For the text-containing cell, return its midpoint in [x, y] coordinate format. 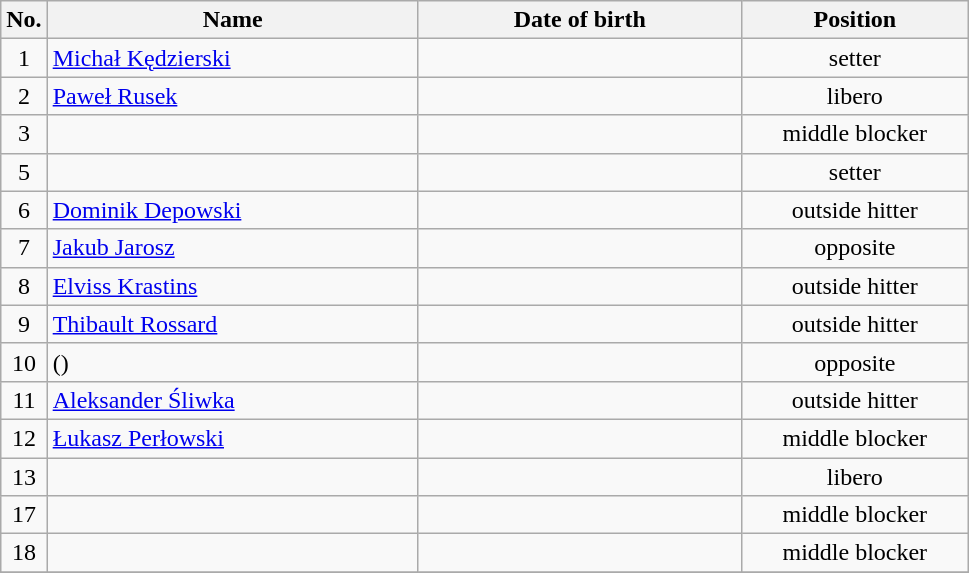
12 [24, 438]
Michał Kędzierski [232, 58]
() [232, 362]
Elviss Krastins [232, 286]
Aleksander Śliwka [232, 400]
Name [232, 20]
17 [24, 515]
9 [24, 324]
10 [24, 362]
Position [854, 20]
Jakub Jarosz [232, 248]
Dominik Depowski [232, 210]
11 [24, 400]
7 [24, 248]
5 [24, 172]
2 [24, 96]
13 [24, 477]
Date of birth [580, 20]
Łukasz Perłowski [232, 438]
1 [24, 58]
Thibault Rossard [232, 324]
6 [24, 210]
Paweł Rusek [232, 96]
18 [24, 553]
8 [24, 286]
No. [24, 20]
3 [24, 134]
